Scan for the cell matching the given text and deliver its [X, Y] coordinate at center. 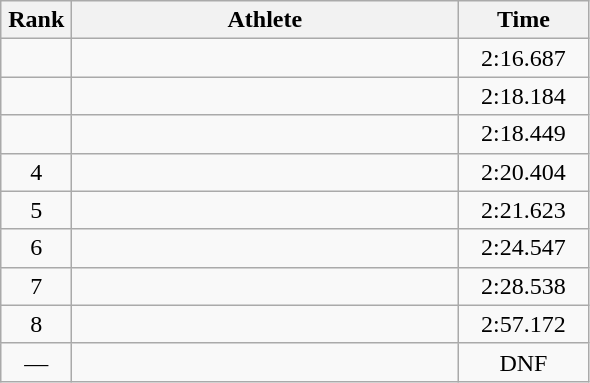
2:18.449 [524, 134]
2:20.404 [524, 172]
2:24.547 [524, 248]
2:21.623 [524, 210]
5 [36, 210]
Rank [36, 20]
6 [36, 248]
Athlete [265, 20]
7 [36, 286]
DNF [524, 362]
2:57.172 [524, 324]
2:18.184 [524, 96]
— [36, 362]
2:16.687 [524, 58]
4 [36, 172]
2:28.538 [524, 286]
Time [524, 20]
8 [36, 324]
